Return [X, Y] of the center of cell containing provided text 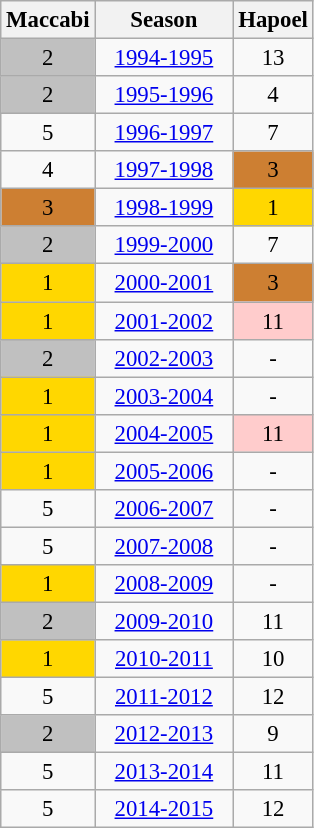
2000-2001 [164, 283]
2011-2012 [164, 697]
1994-1995 [164, 58]
2012-2013 [164, 734]
2008-2009 [164, 584]
1997-1998 [164, 170]
1995-1996 [164, 95]
2003-2004 [164, 396]
1996-1997 [164, 133]
2002-2003 [164, 358]
2006-2007 [164, 509]
Season [164, 20]
2004-2005 [164, 433]
2010-2011 [164, 659]
Maccabi [48, 20]
2001-2002 [164, 321]
2005-2006 [164, 471]
2013-2014 [164, 772]
1998-1999 [164, 208]
13 [273, 58]
1999-2000 [164, 245]
10 [273, 659]
2007-2008 [164, 546]
2009-2010 [164, 621]
9 [273, 734]
2014-2015 [164, 809]
Hapoel [273, 20]
